Find where the given text appears and provide that cell's center as (X, Y) coordinate. 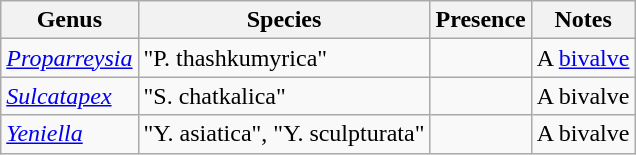
"Y. asiatica", "Y. sculpturata" (284, 134)
"P. thashkumyrica" (284, 58)
"S. chatkalica" (284, 96)
Presence (480, 20)
Proparreysia (70, 58)
Sulcatapex (70, 96)
Notes (583, 20)
Yeniella (70, 134)
Genus (70, 20)
Species (284, 20)
